Pinpoint the cell where the given text exists, returning its [x, y] midpoint coordinate. 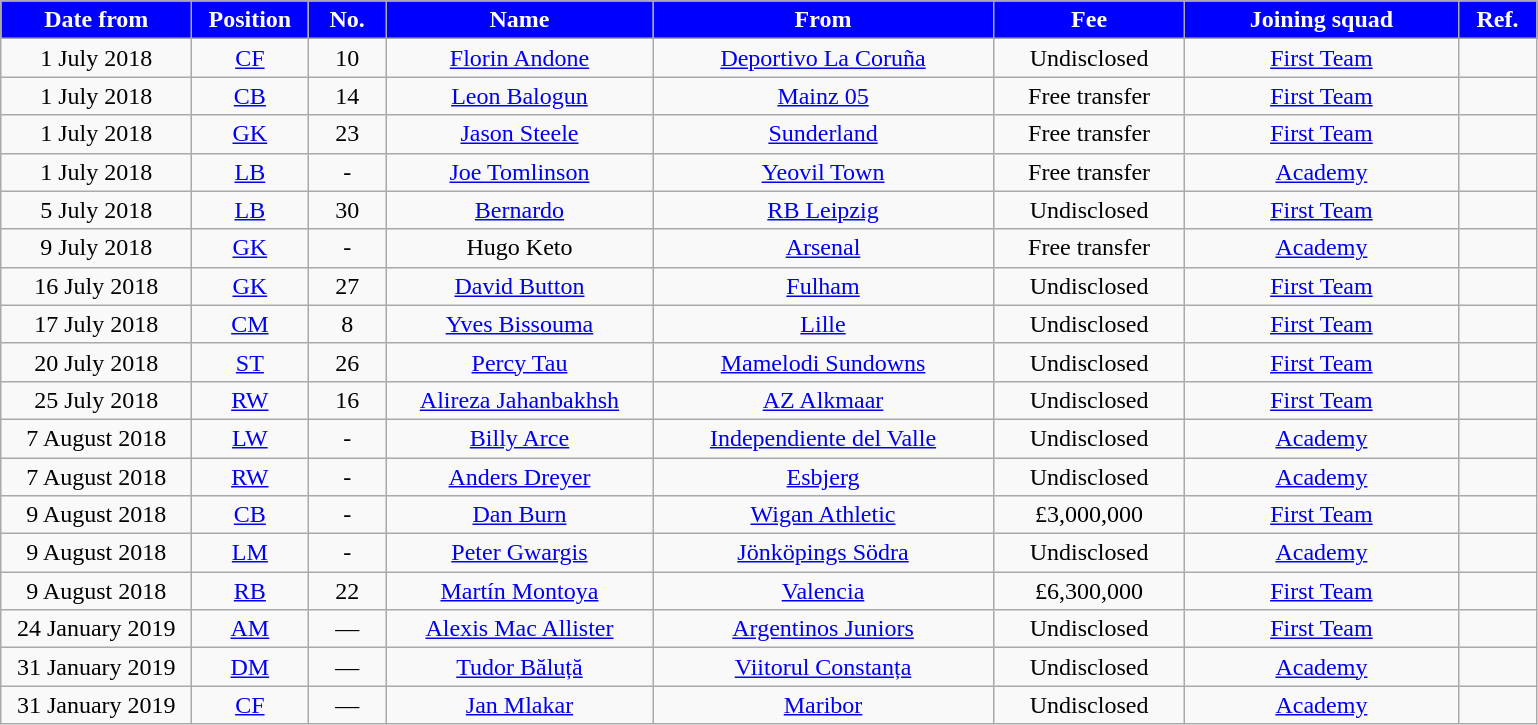
10 [348, 58]
Dan Burn [519, 515]
Viitorul Constanța [822, 667]
Position [250, 20]
Martín Montoya [519, 591]
Leon Balogun [519, 96]
Tudor Băluță [519, 667]
Yeovil Town [822, 172]
ST [250, 362]
27 [348, 286]
Florin Andone [519, 58]
Hugo Keto [519, 248]
Arsenal [822, 248]
Jan Mlakar [519, 705]
23 [348, 134]
AM [250, 629]
20 July 2018 [96, 362]
14 [348, 96]
17 July 2018 [96, 324]
Lille [822, 324]
Mamelodi Sundowns [822, 362]
Name [519, 20]
8 [348, 324]
Anders Dreyer [519, 477]
Joining squad [1322, 20]
Percy Tau [519, 362]
Argentinos Juniors [822, 629]
LW [250, 438]
AZ Alkmaar [822, 400]
9 July 2018 [96, 248]
DM [250, 667]
Independiente del Valle [822, 438]
Yves Bissouma [519, 324]
16 July 2018 [96, 286]
5 July 2018 [96, 210]
£6,300,000 [1090, 591]
Deportivo La Coruña [822, 58]
Fulham [822, 286]
22 [348, 591]
Billy Arce [519, 438]
£3,000,000 [1090, 515]
Valencia [822, 591]
Wigan Athletic [822, 515]
No. [348, 20]
24 January 2019 [96, 629]
Alexis Mac Allister [519, 629]
Alireza Jahanbakhsh [519, 400]
Jason Steele [519, 134]
Sunderland [822, 134]
Esbjerg [822, 477]
From [822, 20]
LM [250, 553]
Jönköpings Södra [822, 553]
Maribor [822, 705]
Peter Gwargis [519, 553]
26 [348, 362]
Mainz 05 [822, 96]
Bernardo [519, 210]
Ref. [1498, 20]
30 [348, 210]
16 [348, 400]
RB [250, 591]
25 July 2018 [96, 400]
Fee [1090, 20]
David Button [519, 286]
CM [250, 324]
Date from [96, 20]
RB Leipzig [822, 210]
Joe Tomlinson [519, 172]
